Capture the cell that displays the provided text and extract its (X, Y) central coordinate. 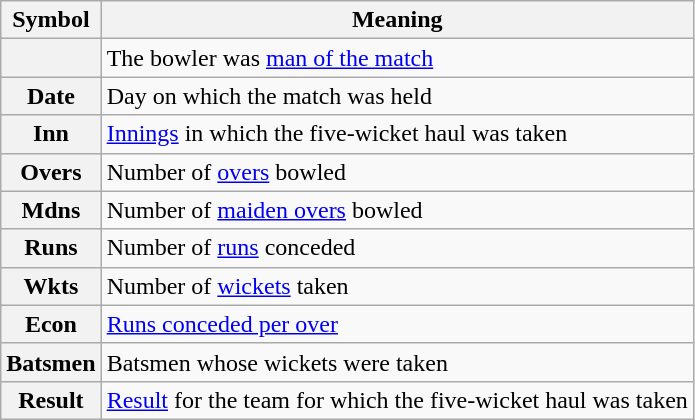
Number of wickets taken (397, 286)
Number of overs bowled (397, 172)
Symbol (51, 20)
Day on which the match was held (397, 96)
Meaning (397, 20)
Innings in which the five-wicket haul was taken (397, 134)
Wkts (51, 286)
Runs conceded per over (397, 324)
Inn (51, 134)
Overs (51, 172)
Econ (51, 324)
Number of runs conceded (397, 248)
Batsmen whose wickets were taken (397, 362)
Date (51, 96)
Result (51, 400)
Number of maiden overs bowled (397, 210)
Result for the team for which the five-wicket haul was taken (397, 400)
Mdns (51, 210)
Runs (51, 248)
The bowler was man of the match (397, 58)
Batsmen (51, 362)
